Determine the [x, y] coordinate at the center of the cell enclosing the given text.  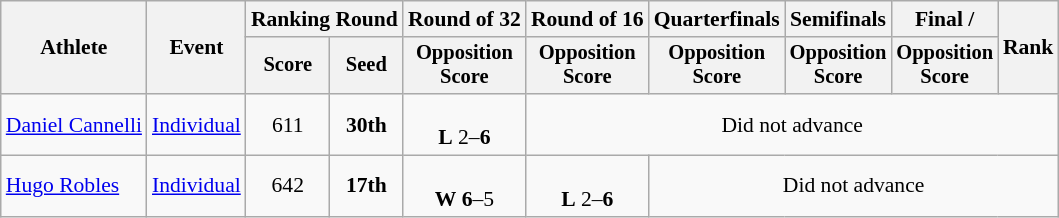
Round of 16 [588, 19]
W 6–5 [464, 186]
Seed [366, 66]
642 [288, 186]
Score [288, 66]
Final / [944, 19]
Round of 32 [464, 19]
Ranking Round [324, 19]
Daniel Cannelli [74, 124]
17th [366, 186]
Quarterfinals [717, 19]
Athlete [74, 48]
30th [366, 124]
Event [196, 48]
Semifinals [838, 19]
Hugo Robles [74, 186]
Rank [1028, 48]
611 [288, 124]
